Locate the cell with the specified text and output its [x, y] center coordinate. 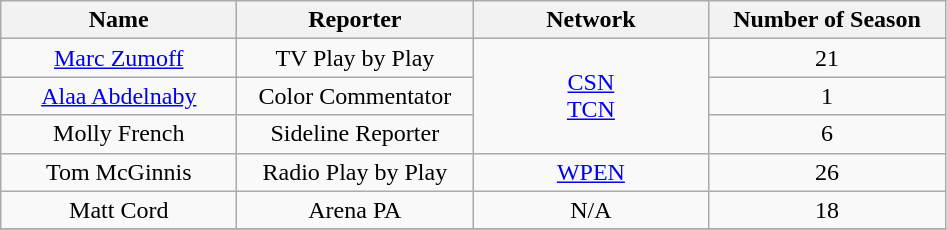
26 [827, 172]
CSNTCN [591, 96]
Number of Season [827, 20]
Radio Play by Play [355, 172]
Reporter [355, 20]
Network [591, 20]
Arena PA [355, 210]
Molly French [119, 134]
Alaa Abdelnaby [119, 96]
Matt Cord [119, 210]
6 [827, 134]
18 [827, 210]
WPEN [591, 172]
Tom McGinnis [119, 172]
1 [827, 96]
N/A [591, 210]
Name [119, 20]
TV Play by Play [355, 58]
Marc Zumoff [119, 58]
Sideline Reporter [355, 134]
Color Commentator [355, 96]
21 [827, 58]
